Return the [x, y] coordinate for the center point of the cell that contains the specified text.  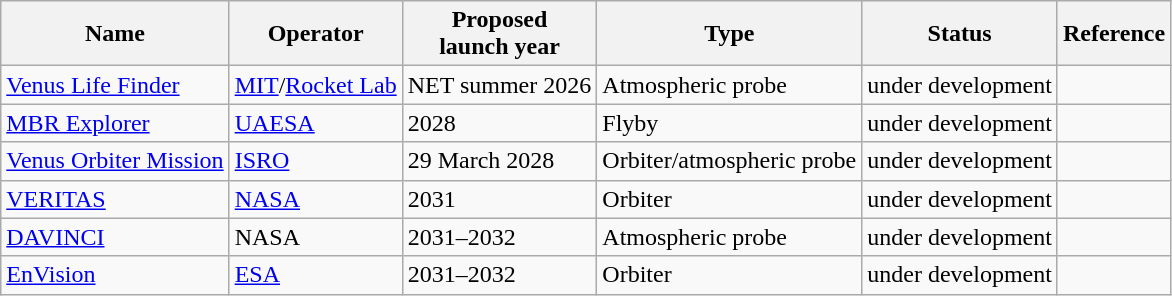
2028 [500, 123]
EnVision [115, 275]
Name [115, 34]
Proposed launch year [500, 34]
Flyby [730, 123]
Reference [1114, 34]
NET summer 2026 [500, 85]
DAVINCI [115, 237]
MBR Explorer [115, 123]
29 March 2028 [500, 161]
Status [960, 34]
Orbiter/atmospheric probe [730, 161]
ESA [316, 275]
Venus Life Finder [115, 85]
UAESA [316, 123]
2031 [500, 199]
VERITAS [115, 199]
Venus Orbiter Mission [115, 161]
MIT/Rocket Lab [316, 85]
Type [730, 34]
ISRO [316, 161]
Operator [316, 34]
